Extract the [X, Y] coordinate from the center of the cell holding the provided text.  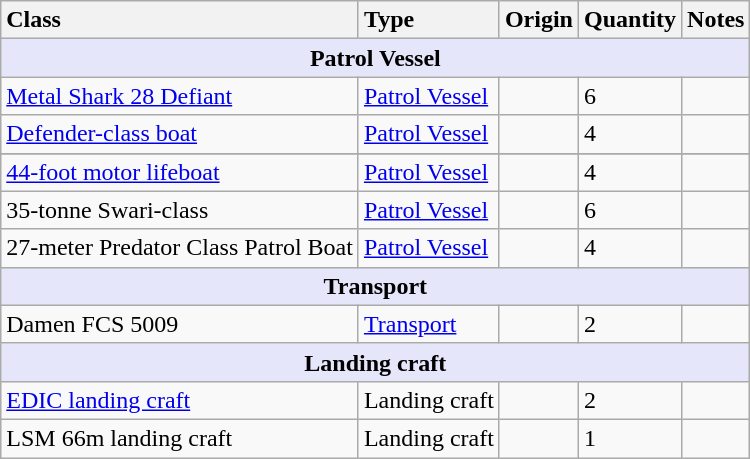
Type [428, 20]
Defender-class boat [180, 134]
1 [630, 438]
Quantity [630, 20]
27-meter Predator Class Patrol Boat [180, 248]
Notes [716, 20]
EDIC landing craft [180, 400]
35-tonne Swari-class [180, 210]
Metal Shark 28 Defiant [180, 96]
Class [180, 20]
Origin [538, 20]
Damen FCS 5009 [180, 324]
44-foot motor lifeboat [180, 172]
LSM 66m landing craft [180, 438]
